Identify which cell holds the provided text, then report its [x, y] central coordinate. 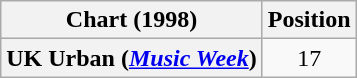
UK Urban (Music Week) [132, 58]
17 [309, 58]
Position [309, 20]
Chart (1998) [132, 20]
